Locate the cell with the specified text and output its (X, Y) center coordinate. 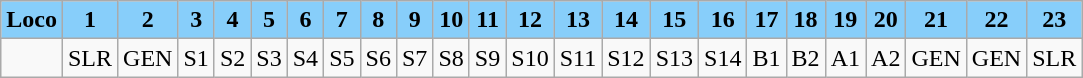
S12 (626, 58)
S14 (723, 58)
S5 (342, 58)
21 (936, 20)
14 (626, 20)
1 (90, 20)
20 (886, 20)
23 (1054, 20)
8 (378, 20)
11 (487, 20)
13 (578, 20)
S9 (487, 58)
Loco (32, 20)
S13 (674, 58)
S8 (451, 58)
16 (723, 20)
S2 (232, 58)
3 (196, 20)
S4 (305, 58)
19 (845, 20)
6 (305, 20)
B1 (766, 58)
S7 (414, 58)
17 (766, 20)
15 (674, 20)
10 (451, 20)
7 (342, 20)
4 (232, 20)
9 (414, 20)
S10 (530, 58)
S1 (196, 58)
5 (269, 20)
A2 (886, 58)
S11 (578, 58)
A1 (845, 58)
B2 (806, 58)
S3 (269, 58)
S6 (378, 58)
12 (530, 20)
18 (806, 20)
22 (996, 20)
2 (148, 20)
